Locate the cell with the specified text and output its (X, Y) center coordinate. 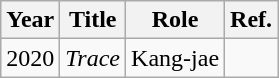
Title (93, 20)
Trace (93, 58)
Year (30, 20)
2020 (30, 58)
Ref. (252, 20)
Role (176, 20)
Kang-jae (176, 58)
